Return [x, y] of the center of cell containing provided text 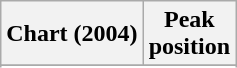
Chart (2004) [72, 34]
Peak position [189, 34]
